Determine the [x, y] coordinate at the center of the cell enclosing the given text.  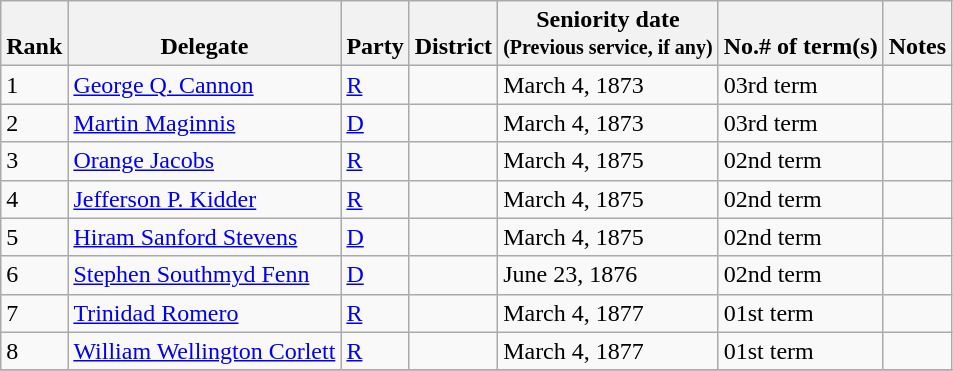
District [453, 34]
Orange Jacobs [204, 161]
Party [375, 34]
7 [34, 313]
Trinidad Romero [204, 313]
William Wellington Corlett [204, 351]
Stephen Southmyd Fenn [204, 275]
8 [34, 351]
4 [34, 199]
3 [34, 161]
Rank [34, 34]
June 23, 1876 [608, 275]
5 [34, 237]
1 [34, 85]
George Q. Cannon [204, 85]
6 [34, 275]
Seniority date(Previous service, if any) [608, 34]
Martin Maginnis [204, 123]
Notes [917, 34]
2 [34, 123]
Jefferson P. Kidder [204, 199]
Hiram Sanford Stevens [204, 237]
Delegate [204, 34]
No.# of term(s) [800, 34]
